Search for the cell housing the specified text and yield its [x, y] center coordinate. 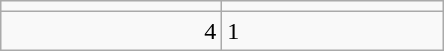
1 [332, 31]
4 [112, 31]
